For the text-containing cell, return its midpoint in (x, y) coordinate format. 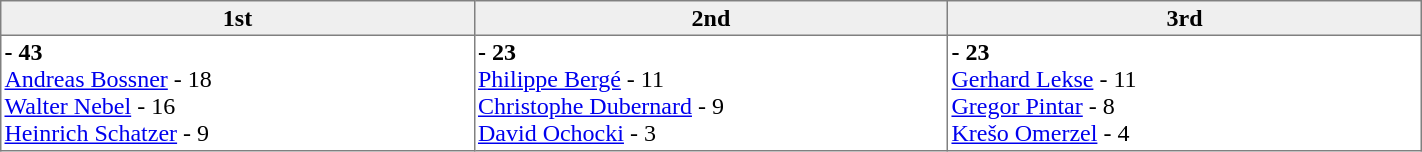
- 23Gerhard Lekse - 11Gregor Pintar - 8Krešo Omerzel - 4 (1185, 93)
- 43Andreas Bossner - 18Walter Nebel - 16Heinrich Schatzer - 9 (238, 93)
2nd (710, 18)
1st (238, 18)
3rd (1185, 18)
- 23Philippe Bergé - 11Christophe Dubernard - 9David Ochocki - 3 (710, 93)
